Extract the (X, Y) coordinate from the center of the cell holding the provided text.  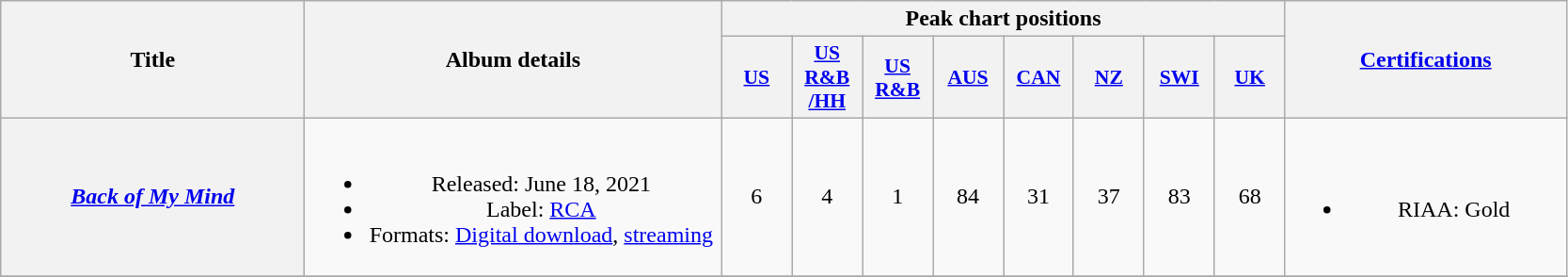
AUS (969, 77)
31 (1038, 196)
83 (1180, 196)
USR&B/HH (828, 77)
1 (897, 196)
USR&B (897, 77)
UK (1249, 77)
37 (1108, 196)
Album details (514, 60)
Peak chart positions (1003, 19)
Released: June 18, 2021Label: RCAFormats: Digital download, streaming (514, 196)
RIAA: Gold (1426, 196)
SWI (1180, 77)
US (756, 77)
Title (152, 60)
6 (756, 196)
Back of My Mind (152, 196)
68 (1249, 196)
4 (828, 196)
CAN (1038, 77)
Certifications (1426, 60)
84 (969, 196)
NZ (1108, 77)
